For the text-containing cell, return its midpoint in (X, Y) coordinate format. 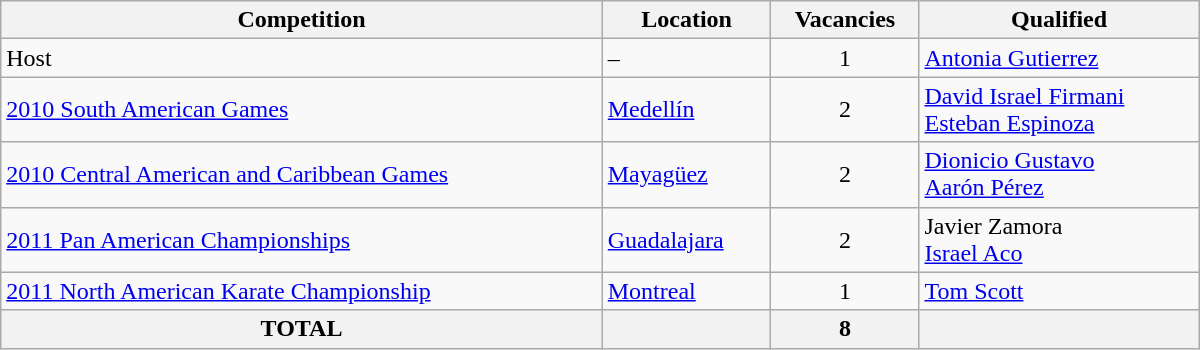
Qualified (1059, 20)
2010 Central American and Caribbean Games (302, 174)
Antonia Gutierrez (1059, 58)
Montreal (686, 291)
8 (845, 329)
David Israel Firmani Esteban Espinoza (1059, 110)
Mayagüez (686, 174)
2011 North American Karate Championship (302, 291)
Guadalajara (686, 240)
Javier Zamora Israel Aco (1059, 240)
Host (302, 58)
Vacancies (845, 20)
Dionicio Gustavo Aarón Pérez (1059, 174)
Competition (302, 20)
Tom Scott (1059, 291)
Medellín (686, 110)
TOTAL (302, 329)
2011 Pan American Championships (302, 240)
Location (686, 20)
– (686, 58)
2010 South American Games (302, 110)
